Search for the cell housing the specified text and yield its [X, Y] center coordinate. 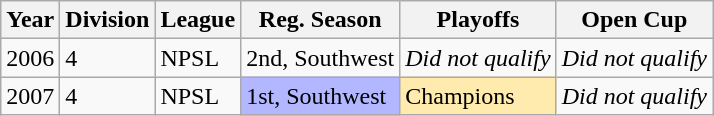
2006 [30, 58]
Open Cup [634, 20]
Reg. Season [320, 20]
Playoffs [478, 20]
Division [108, 20]
2007 [30, 96]
1st, Southwest [320, 96]
League [198, 20]
Year [30, 20]
2nd, Southwest [320, 58]
Champions [478, 96]
